Capture the cell that displays the provided text and extract its (X, Y) central coordinate. 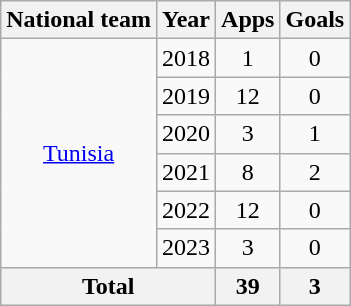
Goals (315, 20)
2021 (186, 172)
Total (108, 286)
Year (186, 20)
8 (248, 172)
2022 (186, 210)
2 (315, 172)
Apps (248, 20)
2018 (186, 58)
National team (79, 20)
Tunisia (79, 153)
2023 (186, 248)
39 (248, 286)
2020 (186, 134)
2019 (186, 96)
